Scan for the cell matching the given text and deliver its (X, Y) coordinate at center. 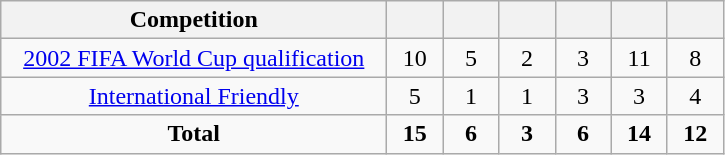
14 (639, 134)
4 (695, 96)
Competition (194, 20)
12 (695, 134)
8 (695, 58)
2002 FIFA World Cup qualification (194, 58)
10 (415, 58)
Total (194, 134)
11 (639, 58)
International Friendly (194, 96)
2 (527, 58)
15 (415, 134)
